Detect which cell encompasses the target text, then output its (X, Y) center coordinate. 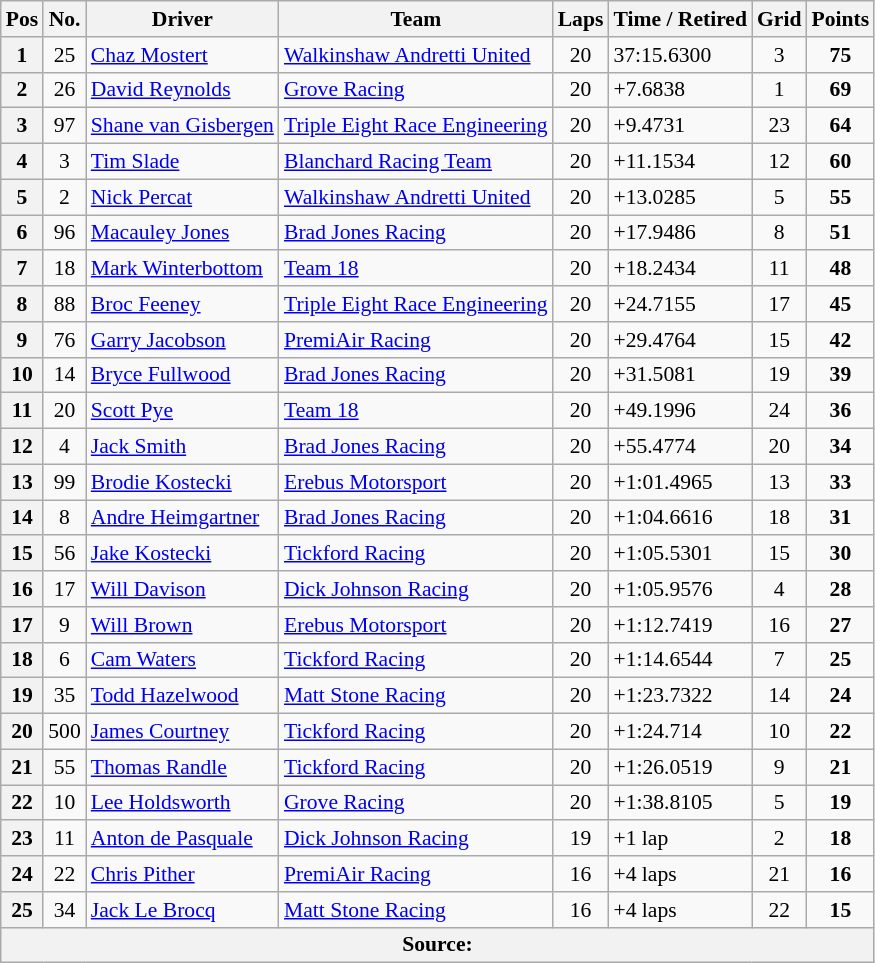
26 (64, 90)
99 (64, 482)
Will Brown (182, 625)
60 (841, 162)
Jack Le Brocq (182, 910)
Cam Waters (182, 660)
Pos (22, 19)
500 (64, 732)
+1:05.9576 (680, 589)
+1:26.0519 (680, 767)
64 (841, 126)
Todd Hazelwood (182, 696)
Laps (581, 19)
Team (416, 19)
+1:01.4965 (680, 482)
36 (841, 411)
31 (841, 518)
45 (841, 304)
69 (841, 90)
97 (64, 126)
Jake Kostecki (182, 554)
Shane van Gisbergen (182, 126)
No. (64, 19)
33 (841, 482)
39 (841, 375)
Macauley Jones (182, 233)
Chaz Mostert (182, 55)
88 (64, 304)
Chris Pither (182, 874)
76 (64, 340)
96 (64, 233)
51 (841, 233)
Mark Winterbottom (182, 269)
Lee Holdsworth (182, 803)
+9.4731 (680, 126)
+1:05.5301 (680, 554)
+13.0285 (680, 197)
+1:04.6616 (680, 518)
Jack Smith (182, 447)
Driver (182, 19)
Nick Percat (182, 197)
75 (841, 55)
+18.2434 (680, 269)
+1:14.6544 (680, 660)
28 (841, 589)
+7.6838 (680, 90)
Garry Jacobson (182, 340)
+31.5081 (680, 375)
Bryce Fullwood (182, 375)
Thomas Randle (182, 767)
Brodie Kostecki (182, 482)
+1:23.7322 (680, 696)
Andre Heimgartner (182, 518)
42 (841, 340)
Points (841, 19)
+1:12.7419 (680, 625)
Scott Pye (182, 411)
Broc Feeney (182, 304)
+49.1996 (680, 411)
48 (841, 269)
James Courtney (182, 732)
Anton de Pasquale (182, 839)
Source: (438, 945)
+1 lap (680, 839)
+11.1534 (680, 162)
Blanchard Racing Team (416, 162)
+29.4764 (680, 340)
Tim Slade (182, 162)
37:15.6300 (680, 55)
+1:24.714 (680, 732)
+55.4774 (680, 447)
+17.9486 (680, 233)
35 (64, 696)
Time / Retired (680, 19)
30 (841, 554)
27 (841, 625)
56 (64, 554)
Grid (780, 19)
+1:38.8105 (680, 803)
David Reynolds (182, 90)
+24.7155 (680, 304)
Will Davison (182, 589)
